Extract the (X, Y) coordinate from the center of the cell holding the provided text.  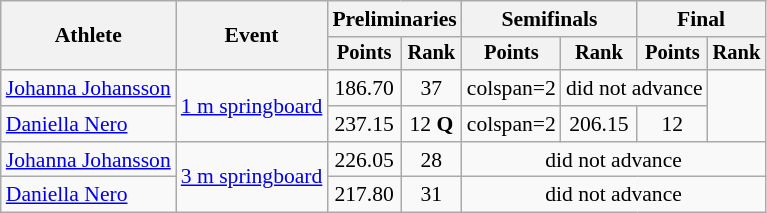
31 (432, 195)
Athlete (88, 36)
Event (252, 36)
237.15 (364, 124)
226.05 (364, 160)
12 Q (432, 124)
37 (432, 88)
Preliminaries (394, 19)
Final (701, 19)
12 (672, 124)
Semifinals (550, 19)
28 (432, 160)
186.70 (364, 88)
206.15 (599, 124)
1 m springboard (252, 106)
3 m springboard (252, 178)
217.80 (364, 195)
